Find where the given text appears and provide that cell's center as [x, y] coordinate. 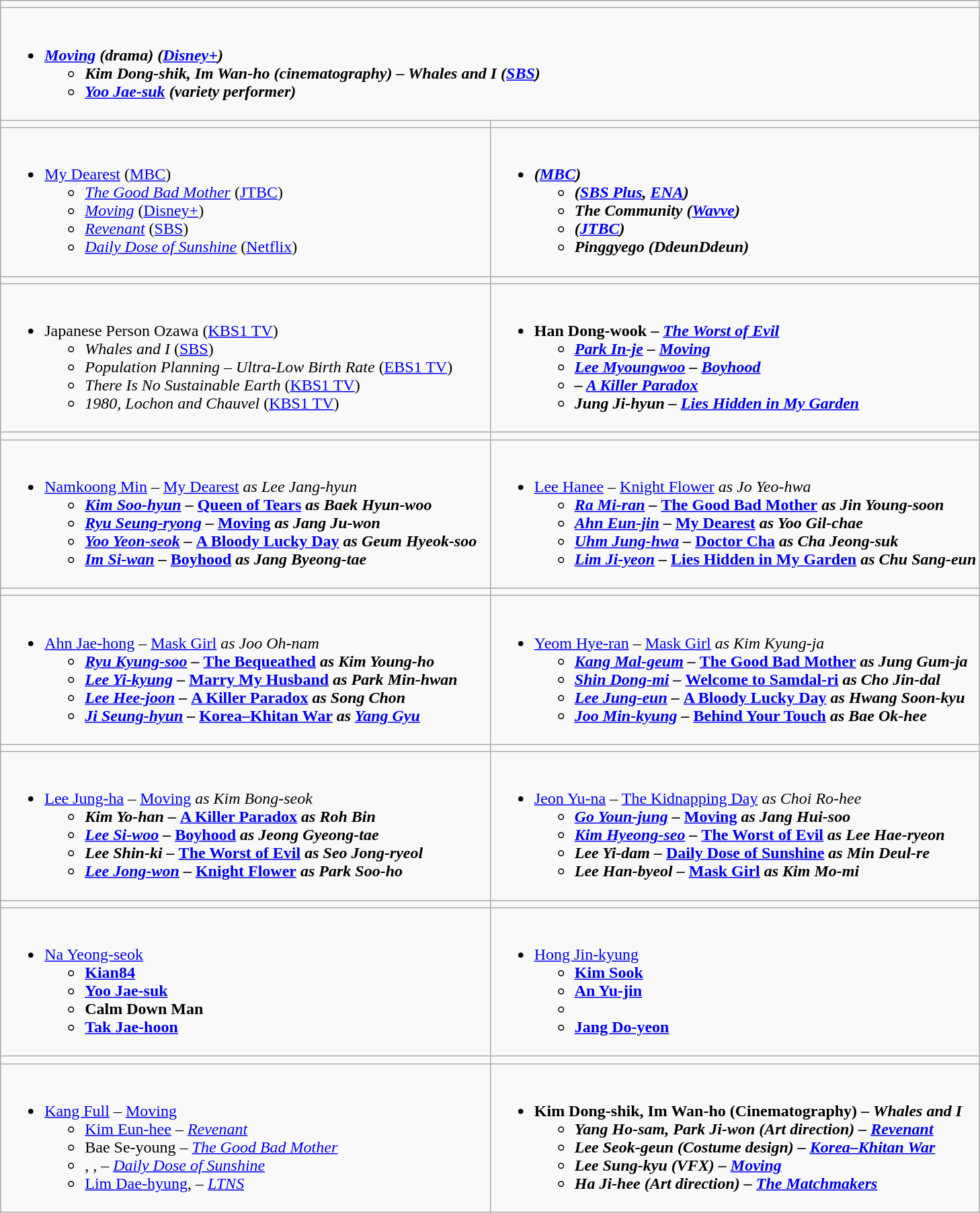
Moving (drama) (Disney+)Kim Dong-shik, Im Wan-ho (cinematography) – Whales and I (SBS)Yoo Jae-suk (variety performer) [491, 65]
My Dearest (MBC)The Good Bad Mother (JTBC)Moving (Disney+)Revenant (SBS)Daily Dose of Sunshine (Netflix) [246, 202]
Hong Jin-kyungKim SookAn Yu-jinJang Do-yeon [735, 982]
(MBC) (SBS Plus, ENA)The Community (Wavve) (JTBC)Pinggyego (DdeunDdeun) [735, 202]
Kang Full – MovingKim Eun-hee – RevenantBae Se-young – The Good Bad Mother, , – Daily Dose of SunshineLim Dae-hyung, – LTNS [246, 1138]
Han Dong-wook – The Worst of EvilPark In-je – MovingLee Myoungwoo – Boyhood – A Killer ParadoxJung Ji-hyun – Lies Hidden in My Garden [735, 358]
Na Yeong-seokKian84Yoo Jae-sukCalm Down ManTak Jae-hoon [246, 982]
